Provide the (X, Y) coordinate of the cell's center where the given text is located.  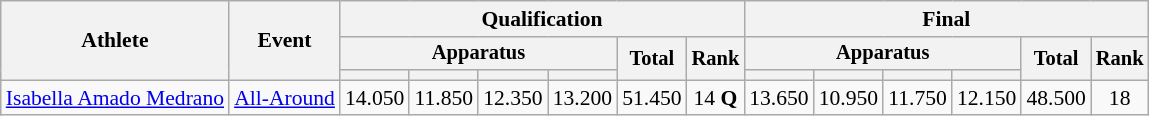
Isabella Amado Medrano (115, 98)
Final (946, 19)
11.750 (918, 98)
11.850 (444, 98)
All-Around (284, 98)
12.350 (512, 98)
Event (284, 40)
Athlete (115, 40)
14 Q (716, 98)
12.150 (986, 98)
10.950 (848, 98)
48.500 (1056, 98)
18 (1120, 98)
13.650 (778, 98)
51.450 (652, 98)
13.200 (582, 98)
Qualification (542, 19)
14.050 (374, 98)
